Pinpoint the cell where the given text exists, returning its [x, y] midpoint coordinate. 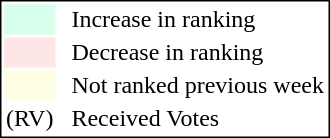
Decrease in ranking [198, 53]
Received Votes [198, 119]
(RV) [29, 119]
Increase in ranking [198, 19]
Not ranked previous week [198, 85]
